Scan for the cell matching the given text and deliver its (X, Y) coordinate at center. 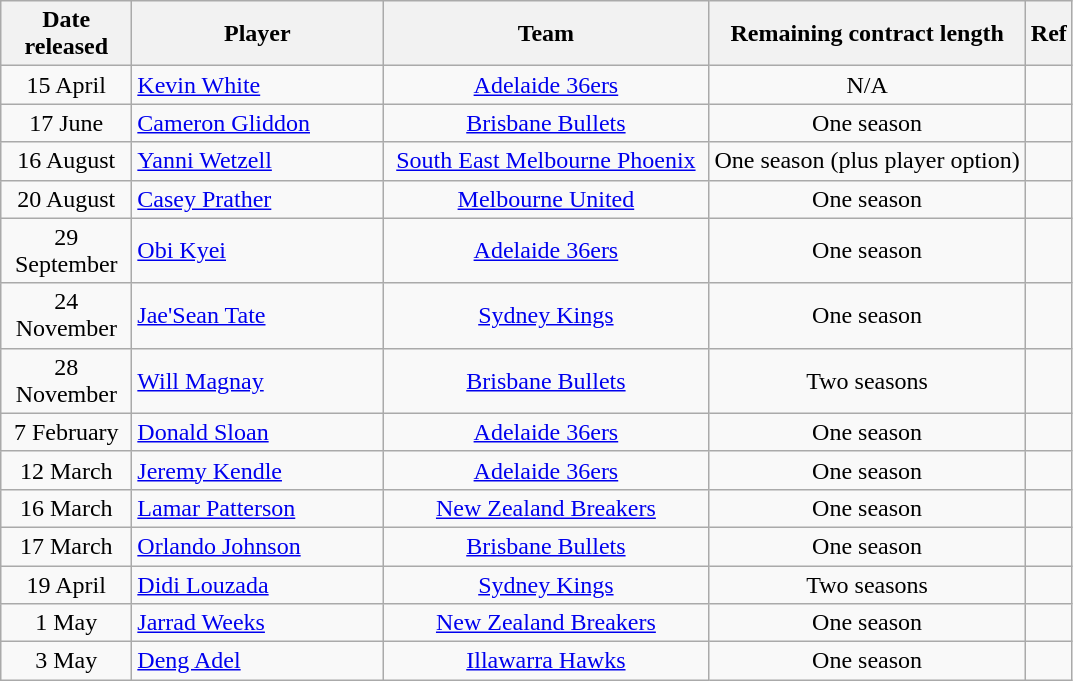
3 May (66, 661)
17 March (66, 546)
Team (546, 34)
Obi Kyei (258, 250)
Deng Adel (258, 661)
24 November (66, 316)
Jarrad Weeks (258, 623)
16 March (66, 508)
Remaining contract length (867, 34)
7 February (66, 432)
Date released (66, 34)
Casey Prather (258, 199)
One season (plus player option) (867, 161)
20 August (66, 199)
16 August (66, 161)
17 June (66, 123)
Illawarra Hawks (546, 661)
South East Melbourne Phoenix (546, 161)
Will Magnay (258, 380)
Yanni Wetzell (258, 161)
Orlando Johnson (258, 546)
Jeremy Kendle (258, 470)
Kevin White (258, 85)
Cameron Gliddon (258, 123)
Player (258, 34)
19 April (66, 585)
15 April (66, 85)
Donald Sloan (258, 432)
Melbourne United (546, 199)
Ref (1048, 34)
Didi Louzada (258, 585)
N/A (867, 85)
Lamar Patterson (258, 508)
1 May (66, 623)
28 November (66, 380)
12 March (66, 470)
Jae'Sean Tate (258, 316)
29 September (66, 250)
